Return [x, y] of the center of cell containing provided text 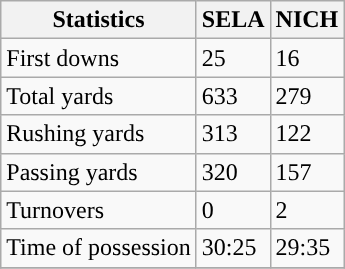
Rushing yards [99, 134]
313 [233, 134]
320 [233, 172]
157 [307, 172]
0 [233, 210]
Time of possession [99, 248]
First downs [99, 58]
30:25 [233, 248]
Statistics [99, 20]
29:35 [307, 248]
Turnovers [99, 210]
279 [307, 96]
Passing yards [99, 172]
Total yards [99, 96]
25 [233, 58]
122 [307, 134]
2 [307, 210]
SELA [233, 20]
NICH [307, 20]
633 [233, 96]
16 [307, 58]
